Capture the cell that displays the provided text and extract its [x, y] central coordinate. 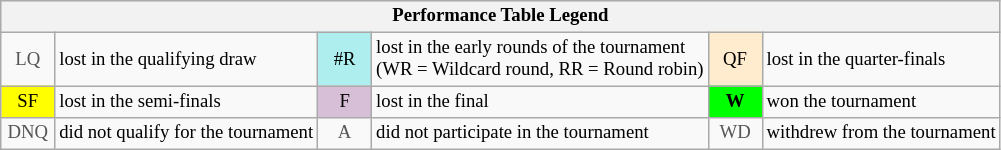
DNQ [28, 134]
lost in the semi-finals [186, 102]
withdrew from the tournament [881, 134]
lost in the qualifying draw [186, 60]
won the tournament [881, 102]
lost in the final [540, 102]
A [345, 134]
LQ [28, 60]
SF [28, 102]
#R [345, 60]
did not participate in the tournament [540, 134]
lost in the early rounds of the tournament(WR = Wildcard round, RR = Round robin) [540, 60]
QF [735, 60]
Performance Table Legend [500, 16]
lost in the quarter-finals [881, 60]
did not qualify for the tournament [186, 134]
W [735, 102]
WD [735, 134]
F [345, 102]
